Return the [X, Y] coordinate for the center point of the cell that contains the specified text.  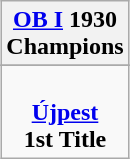
OB I 1930Champions [65, 34]
Újpest1st Title [65, 112]
